Scan for the cell matching the given text and deliver its (x, y) coordinate at center. 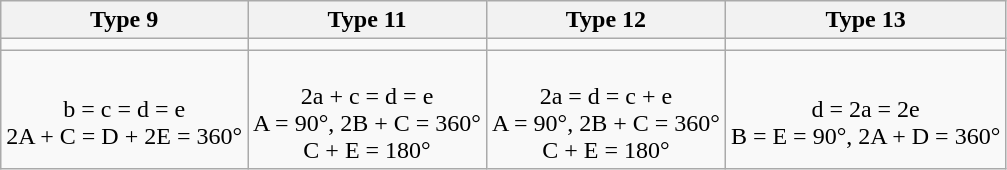
Type 9 (124, 20)
Type 13 (865, 20)
Type 12 (606, 20)
b = c = d = e2A + C = D + 2E = 360° (124, 110)
2a = d = c + eA = 90°, 2B + C = 360°C + E = 180° (606, 110)
Type 11 (368, 20)
2a + c = d = eA = 90°, 2B + C = 360°C + E = 180° (368, 110)
d = 2a = 2eB = E = 90°, 2A + D = 360° (865, 110)
